Output the (x, y) coordinate of the center of the cell containing the given text.  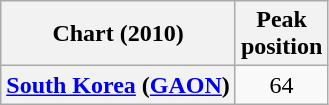
64 (281, 85)
Peakposition (281, 34)
Chart (2010) (118, 34)
South Korea (GAON) (118, 85)
